Locate the cell with the specified text and output its [X, Y] center coordinate. 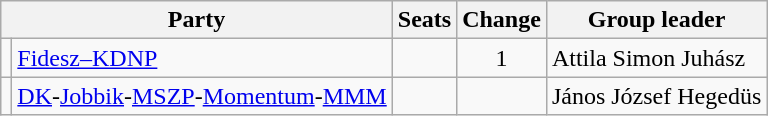
Group leader [656, 20]
Seats [424, 20]
Attila Simon Juhász [656, 58]
Party [197, 20]
János József Hegedüs [656, 96]
1 [502, 58]
Change [502, 20]
Fidesz–KDNP [202, 58]
DK-Jobbik-MSZP-Momentum-MMM [202, 96]
